Provide the [X, Y] coordinate of the cell's center where the given text is located.  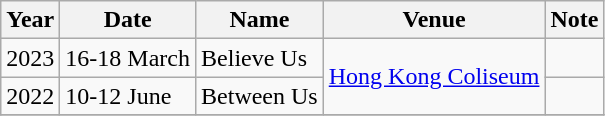
Name [260, 20]
Believe Us [260, 58]
Venue [434, 20]
2022 [30, 96]
2023 [30, 58]
16-18 March [128, 58]
Year [30, 20]
10-12 June [128, 96]
Note [574, 20]
Between Us [260, 96]
Date [128, 20]
Hong Kong Coliseum [434, 77]
